Locate the cell with the specified text and output its (x, y) center coordinate. 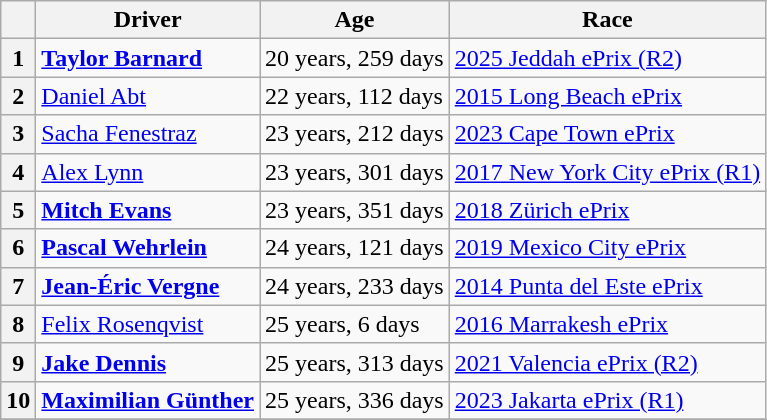
2021 Valencia ePrix (R2) (607, 362)
25 years, 336 days (355, 400)
22 years, 112 days (355, 96)
Sacha Fenestraz (148, 134)
Taylor Barnard (148, 58)
10 (18, 400)
20 years, 259 days (355, 58)
3 (18, 134)
Jean-Éric Vergne (148, 286)
2014 Punta del Este ePrix (607, 286)
2018 Zürich ePrix (607, 210)
2019 Mexico City ePrix (607, 248)
2 (18, 96)
23 years, 301 days (355, 172)
Driver (148, 20)
2023 Jakarta ePrix (R1) (607, 400)
6 (18, 248)
4 (18, 172)
Pascal Wehrlein (148, 248)
23 years, 351 days (355, 210)
24 years, 233 days (355, 286)
Mitch Evans (148, 210)
Maximilian Günther (148, 400)
2016 Marrakesh ePrix (607, 324)
24 years, 121 days (355, 248)
Alex Lynn (148, 172)
2015 Long Beach ePrix (607, 96)
5 (18, 210)
2025 Jeddah ePrix (R2) (607, 58)
23 years, 212 days (355, 134)
25 years, 6 days (355, 324)
Race (607, 20)
Jake Dennis (148, 362)
Felix Rosenqvist (148, 324)
Daniel Abt (148, 96)
2023 Cape Town ePrix (607, 134)
Age (355, 20)
8 (18, 324)
1 (18, 58)
9 (18, 362)
2017 New York City ePrix (R1) (607, 172)
7 (18, 286)
25 years, 313 days (355, 362)
